Determine the [X, Y] coordinate at the center of the cell enclosing the given text.  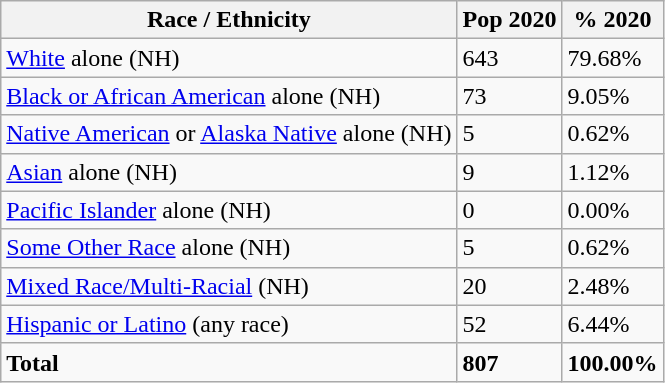
807 [510, 362]
1.12% [612, 172]
6.44% [612, 324]
% 2020 [612, 20]
Asian alone (NH) [229, 172]
Hispanic or Latino (any race) [229, 324]
Native American or Alaska Native alone (NH) [229, 134]
643 [510, 58]
9.05% [612, 96]
2.48% [612, 286]
73 [510, 96]
20 [510, 286]
Some Other Race alone (NH) [229, 248]
0.00% [612, 210]
Pop 2020 [510, 20]
Total [229, 362]
Pacific Islander alone (NH) [229, 210]
Mixed Race/Multi-Racial (NH) [229, 286]
100.00% [612, 362]
0 [510, 210]
Black or African American alone (NH) [229, 96]
White alone (NH) [229, 58]
9 [510, 172]
79.68% [612, 58]
52 [510, 324]
Race / Ethnicity [229, 20]
